Determine the [x, y] coordinate at the center of the cell enclosing the given text.  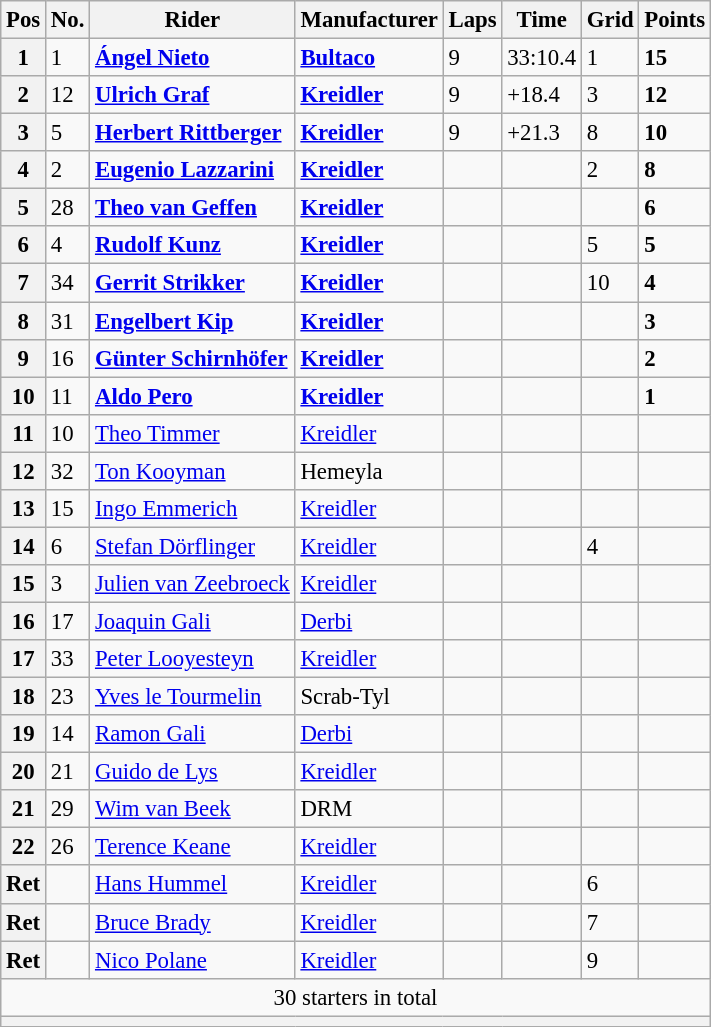
Theo van Geffen [192, 208]
Rider [192, 20]
Julien van Zeebroeck [192, 584]
31 [68, 321]
26 [68, 847]
No. [68, 20]
Yves le Tourmelin [192, 697]
Bruce Brady [192, 922]
Hans Hummel [192, 885]
28 [68, 208]
19 [24, 734]
Manufacturer [369, 20]
20 [24, 772]
Gerrit Strikker [192, 283]
30 starters in total [356, 997]
Pos [24, 20]
Scrab-Tyl [369, 697]
33:10.4 [542, 58]
22 [24, 847]
23 [68, 697]
Guido de Lys [192, 772]
13 [24, 509]
Peter Looyesteyn [192, 659]
Engelbert Kip [192, 321]
Günter Schirnhöfer [192, 358]
Herbert Rittberger [192, 133]
Ramon Gali [192, 734]
32 [68, 471]
+21.3 [542, 133]
34 [68, 283]
Hemeyla [369, 471]
18 [24, 697]
Ingo Emmerich [192, 509]
Rudolf Kunz [192, 245]
Aldo Pero [192, 396]
Wim van Beek [192, 809]
Ulrich Graf [192, 95]
Laps [472, 20]
Ángel Nieto [192, 58]
DRM [369, 809]
Time [542, 20]
Nico Polane [192, 960]
Ton Kooyman [192, 471]
Points [674, 20]
Joaquin Gali [192, 621]
Bultaco [369, 58]
Terence Keane [192, 847]
33 [68, 659]
29 [68, 809]
+18.4 [542, 95]
Theo Timmer [192, 433]
Grid [610, 20]
Stefan Dörflinger [192, 546]
Eugenio Lazzarini [192, 170]
